Search for the cell housing the specified text and yield its (x, y) center coordinate. 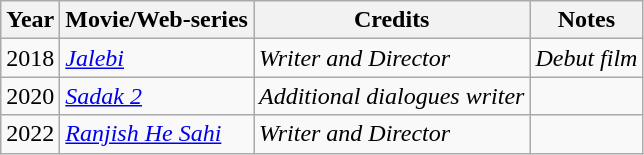
Credits (392, 20)
Notes (586, 20)
Movie/Web-series (157, 20)
Sadak 2 (157, 96)
Ranjish He Sahi (157, 134)
2022 (30, 134)
Year (30, 20)
Additional dialogues writer (392, 96)
2020 (30, 96)
2018 (30, 58)
Debut film (586, 58)
Jalebi (157, 58)
